From the cell containing the given text, extract its center point as (X, Y) coordinate. 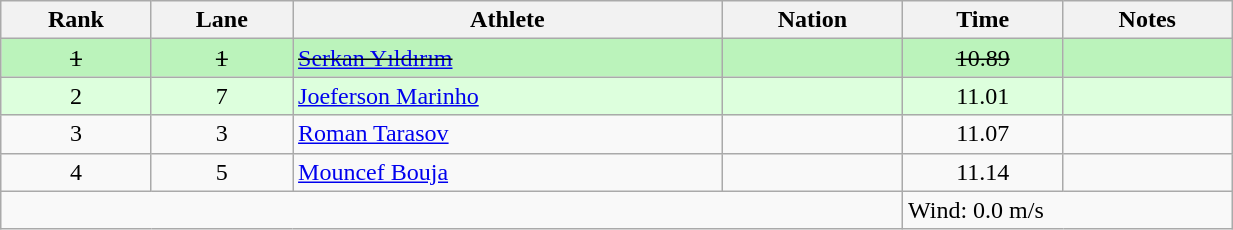
Roman Tarasov (508, 134)
11.14 (983, 172)
Nation (812, 20)
11.07 (983, 134)
Mouncef Bouja (508, 172)
Athlete (508, 20)
7 (222, 96)
Time (983, 20)
Notes (1148, 20)
Wind: 0.0 m/s (1068, 210)
10.89 (983, 58)
4 (76, 172)
Lane (222, 20)
5 (222, 172)
Rank (76, 20)
Joeferson Marinho (508, 96)
2 (76, 96)
Serkan Yıldırım (508, 58)
11.01 (983, 96)
